From the cell containing the given text, extract its center point as (x, y) coordinate. 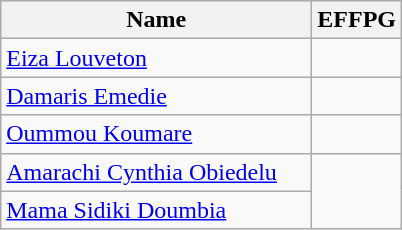
Eiza Louveton (156, 58)
Name (156, 20)
EFFPG (357, 20)
Oummou Koumare (156, 134)
Damaris Emedie (156, 96)
Mama Sidiki Doumbia (156, 210)
Amarachi Cynthia Obiedelu (156, 172)
